Pinpoint the cell where the given text exists, returning its [x, y] midpoint coordinate. 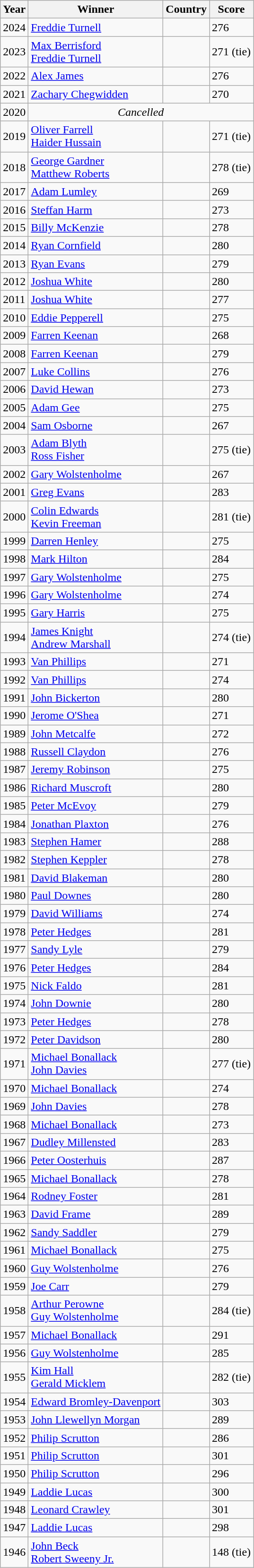
1992 [14, 680]
George GardnerMatthew Roberts [96, 167]
1996 [14, 595]
2002 [14, 474]
300 [232, 1491]
2011 [14, 300]
1952 [14, 1438]
1951 [14, 1455]
1954 [14, 1402]
Gary Harris [96, 613]
278 (tie) [232, 167]
Cancelled [141, 112]
Ryan Cornfield [96, 245]
1980 [14, 896]
1964 [14, 1196]
2018 [14, 167]
281 (tie) [232, 516]
Jerome O'Shea [96, 716]
277 (tie) [232, 1064]
1994 [14, 637]
2001 [14, 492]
Sam Osborne [96, 425]
Year [14, 9]
1988 [14, 752]
Dudley Millensted [96, 1142]
1998 [14, 559]
Edward Bromley-Davenport [96, 1402]
1987 [14, 770]
2021 [14, 94]
1990 [14, 716]
1957 [14, 1335]
Paul Downes [96, 896]
1953 [14, 1420]
1956 [14, 1353]
2022 [14, 76]
Sandy Lyle [96, 950]
2000 [14, 516]
2023 [14, 52]
Kim HallGerald Micklem [96, 1377]
Adam Gee [96, 407]
John Metcalfe [96, 734]
Adam Lumley [96, 191]
John Davies [96, 1106]
Luke Collins [96, 372]
John Bickerton [96, 698]
1958 [14, 1310]
275 (tie) [232, 450]
1999 [14, 541]
Score [232, 9]
270 [232, 94]
1978 [14, 932]
David Williams [96, 914]
Billy McKenzie [96, 227]
148 (tie) [232, 1552]
Adam BlythRoss Fisher [96, 450]
2006 [14, 390]
1965 [14, 1178]
Eddie Pepperell [96, 318]
2015 [14, 227]
277 [232, 300]
287 [232, 1160]
Richard Muscroft [96, 788]
Greg Evans [96, 492]
Sandy Saddler [96, 1232]
Alex James [96, 76]
Colin EdwardsKevin Freeman [96, 516]
1968 [14, 1124]
1985 [14, 806]
285 [232, 1353]
1961 [14, 1250]
James KnightAndrew Marshall [96, 637]
1979 [14, 914]
1967 [14, 1142]
Peter Oosterhuis [96, 1160]
1977 [14, 950]
Rodney Foster [96, 1196]
Steffan Harm [96, 209]
1949 [14, 1491]
2005 [14, 407]
1969 [14, 1106]
2010 [14, 318]
1986 [14, 788]
1948 [14, 1510]
David Frame [96, 1214]
David Blakeman [96, 878]
1984 [14, 823]
Stephen Hamer [96, 841]
Peter Davidson [96, 1040]
Jonathan Plaxton [96, 823]
269 [232, 191]
Max BerrisfordFreddie Turnell [96, 52]
John BeckRobert Sweeny Jr. [96, 1552]
1982 [14, 859]
272 [232, 734]
1976 [14, 968]
Darren Henley [96, 541]
1966 [14, 1160]
268 [232, 336]
2004 [14, 425]
282 (tie) [232, 1377]
286 [232, 1438]
1981 [14, 878]
296 [232, 1473]
303 [232, 1402]
Nick Faldo [96, 986]
Michael BonallackJohn Davies [96, 1064]
Joe Carr [96, 1286]
2017 [14, 191]
1989 [14, 734]
1991 [14, 698]
1946 [14, 1552]
Russell Claydon [96, 752]
Peter McEvoy [96, 806]
1962 [14, 1232]
2024 [14, 27]
274 (tie) [232, 637]
1997 [14, 577]
1960 [14, 1268]
1972 [14, 1040]
1955 [14, 1377]
298 [232, 1528]
1973 [14, 1022]
1947 [14, 1528]
1993 [14, 662]
2014 [14, 245]
288 [232, 841]
2012 [14, 282]
1959 [14, 1286]
2009 [14, 336]
1995 [14, 613]
1971 [14, 1064]
2020 [14, 112]
Arthur PerowneGuy Wolstenholme [96, 1310]
2003 [14, 450]
Jeremy Robinson [96, 770]
1963 [14, 1214]
2007 [14, 372]
2019 [14, 136]
2008 [14, 354]
Leonard Crawley [96, 1510]
1950 [14, 1473]
Ryan Evans [96, 263]
1970 [14, 1088]
Oliver FarrellHaider Hussain [96, 136]
1983 [14, 841]
284 (tie) [232, 1310]
David Hewan [96, 390]
1974 [14, 1004]
John Downie [96, 1004]
1975 [14, 986]
291 [232, 1335]
Winner [96, 9]
Country [186, 9]
2013 [14, 263]
Freddie Turnell [96, 27]
Zachary Chegwidden [96, 94]
Stephen Keppler [96, 859]
John Llewellyn Morgan [96, 1420]
2016 [14, 209]
Mark Hilton [96, 559]
